Search for the cell housing the specified text and yield its [X, Y] center coordinate. 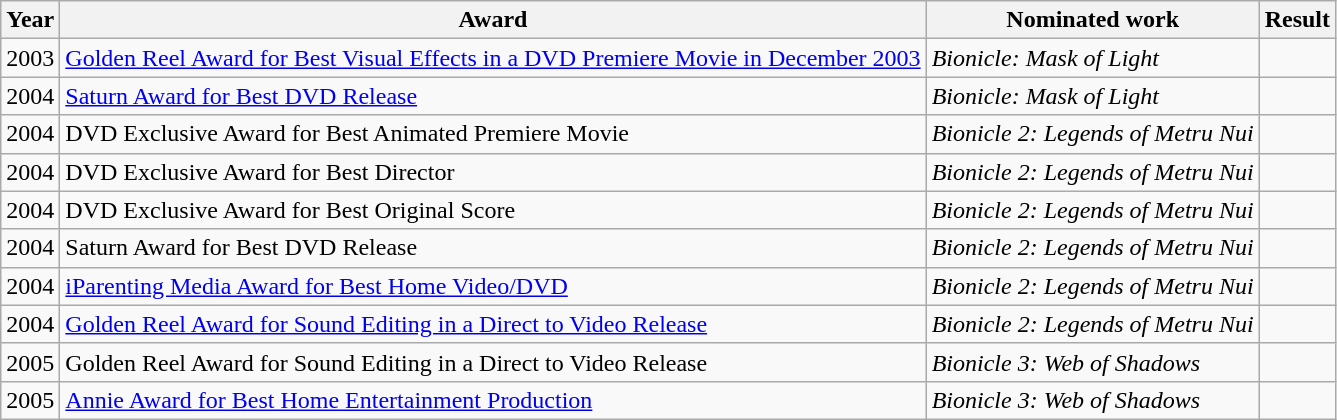
DVD Exclusive Award for Best Animated Premiere Movie [493, 134]
iParenting Media Award for Best Home Video/DVD [493, 286]
Result [1297, 20]
DVD Exclusive Award for Best Original Score [493, 210]
Award [493, 20]
DVD Exclusive Award for Best Director [493, 172]
Annie Award for Best Home Entertainment Production [493, 400]
2003 [30, 58]
Nominated work [1092, 20]
Year [30, 20]
Golden Reel Award for Best Visual Effects in a DVD Premiere Movie in December 2003 [493, 58]
